For the text-containing cell, return its midpoint in (X, Y) coordinate format. 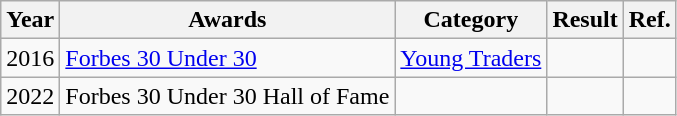
Year (30, 20)
Young Traders (471, 58)
Result (585, 20)
Forbes 30 Under 30 Hall of Fame (228, 96)
2022 (30, 96)
2016 (30, 58)
Category (471, 20)
Awards (228, 20)
Ref. (650, 20)
Forbes 30 Under 30 (228, 58)
